Search for the cell housing the specified text and yield its [x, y] center coordinate. 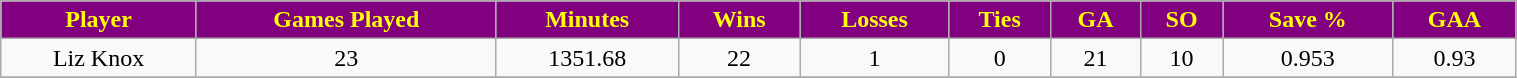
GAA [1454, 20]
23 [346, 58]
GA [1096, 20]
Save % [1308, 20]
Liz Knox [99, 58]
Wins [739, 20]
Minutes [587, 20]
10 [1181, 58]
1351.68 [587, 58]
0.93 [1454, 58]
1 [874, 58]
0 [1000, 58]
SO [1181, 20]
22 [739, 58]
0.953 [1308, 58]
21 [1096, 58]
Player [99, 20]
Ties [1000, 20]
Losses [874, 20]
Games Played [346, 20]
